Output the [x, y] coordinate of the center of the cell containing the given text.  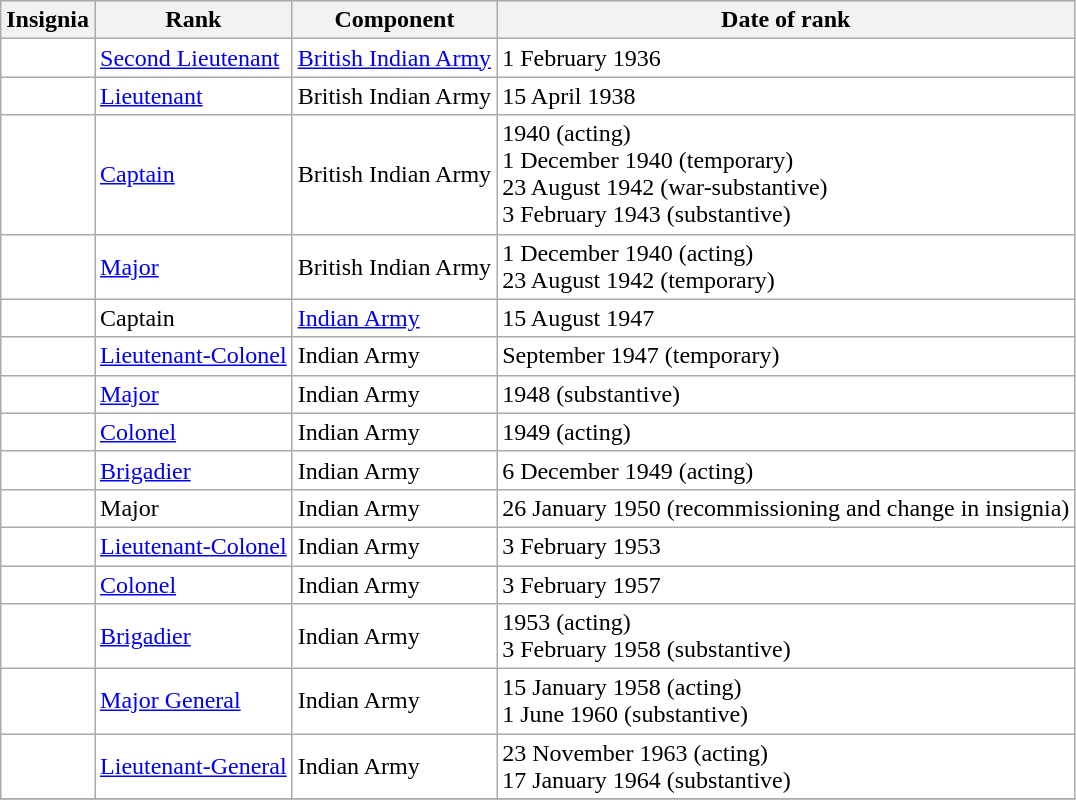
3 February 1957 [786, 585]
September 1947 (temporary) [786, 356]
Date of rank [786, 20]
Insignia [48, 20]
26 January 1950 (recommissioning and change in insignia) [786, 508]
Rank [194, 20]
23 November 1963 (acting)17 January 1964 (substantive) [786, 766]
Lieutenant [194, 96]
1 February 1936 [786, 58]
1953 (acting)3 February 1958 (substantive) [786, 636]
1940 (acting)1 December 1940 (temporary)23 August 1942 (war-substantive)3 February 1943 (substantive) [786, 174]
1 December 1940 (acting)23 August 1942 (temporary) [786, 266]
1949 (acting) [786, 432]
6 December 1949 (acting) [786, 470]
Major General [194, 702]
Lieutenant-General [194, 766]
1948 (substantive) [786, 394]
15 August 1947 [786, 318]
15 April 1938 [786, 96]
15 January 1958 (acting) 1 June 1960 (substantive) [786, 702]
3 February 1953 [786, 546]
Second Lieutenant [194, 58]
Component [394, 20]
